Return [X, Y] of the center of cell containing provided text 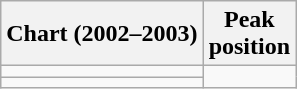
Peakposition [249, 34]
Chart (2002–2003) [102, 34]
